Scan for the cell matching the given text and deliver its (x, y) coordinate at center. 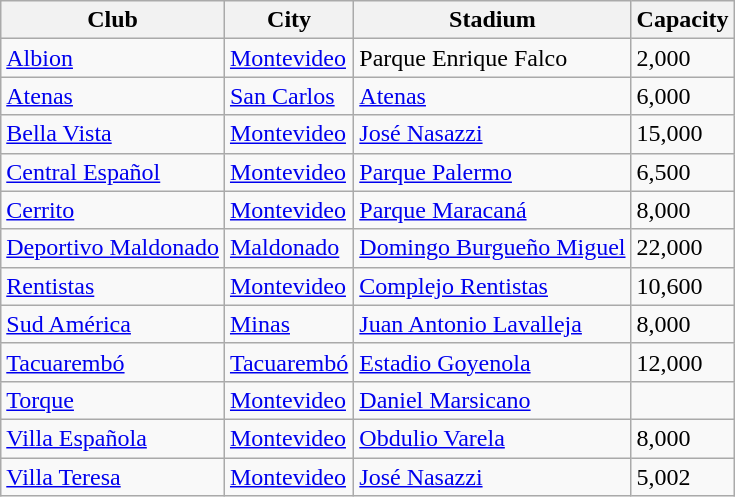
Torque (113, 400)
Parque Maracaná (492, 210)
San Carlos (288, 96)
Villa Española (113, 438)
Cerrito (113, 210)
2,000 (682, 58)
Rentistas (113, 286)
Minas (288, 324)
22,000 (682, 248)
Albion (113, 58)
Complejo Rentistas (492, 286)
Deportivo Maldonado (113, 248)
Obdulio Varela (492, 438)
Maldonado (288, 248)
Estadio Goyenola (492, 362)
Central Español (113, 172)
Parque Palermo (492, 172)
Stadium (492, 20)
Juan Antonio Lavalleja (492, 324)
Sud América (113, 324)
Daniel Marsicano (492, 400)
6,000 (682, 96)
Capacity (682, 20)
12,000 (682, 362)
6,500 (682, 172)
Bella Vista (113, 134)
5,002 (682, 477)
City (288, 20)
Domingo Burgueño Miguel (492, 248)
Parque Enrique Falco (492, 58)
15,000 (682, 134)
10,600 (682, 286)
Villa Teresa (113, 477)
Club (113, 20)
